Search for the cell housing the specified text and yield its (x, y) center coordinate. 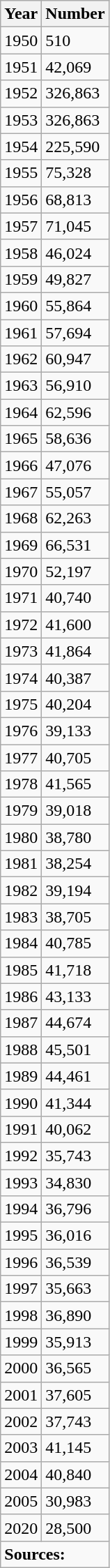
1992 (21, 1156)
2002 (21, 1421)
39,018 (75, 811)
62,263 (75, 518)
40,840 (75, 1474)
1950 (21, 40)
56,910 (75, 386)
58,636 (75, 439)
40,204 (75, 704)
57,694 (75, 333)
1985 (21, 970)
2003 (21, 1448)
1966 (21, 465)
71,045 (75, 226)
55,057 (75, 492)
36,890 (75, 1315)
46,024 (75, 253)
1973 (21, 651)
1960 (21, 306)
39,194 (75, 890)
1987 (21, 1023)
1993 (21, 1183)
1998 (21, 1315)
1968 (21, 518)
1982 (21, 890)
39,133 (75, 731)
Sources: (54, 1554)
1996 (21, 1262)
1969 (21, 545)
41,145 (75, 1448)
30,983 (75, 1501)
35,743 (75, 1156)
2005 (21, 1501)
1953 (21, 120)
1988 (21, 1050)
55,864 (75, 306)
1971 (21, 598)
1978 (21, 784)
225,590 (75, 147)
60,947 (75, 359)
36,539 (75, 1262)
40,785 (75, 943)
510 (75, 40)
36,565 (75, 1368)
62,596 (75, 412)
35,913 (75, 1342)
1994 (21, 1209)
38,705 (75, 917)
34,830 (75, 1183)
68,813 (75, 200)
40,062 (75, 1129)
2004 (21, 1474)
1984 (21, 943)
36,016 (75, 1236)
41,565 (75, 784)
1964 (21, 412)
1979 (21, 811)
1999 (21, 1342)
1981 (21, 864)
42,069 (75, 67)
1990 (21, 1103)
37,743 (75, 1421)
75,328 (75, 173)
1956 (21, 200)
1957 (21, 226)
41,718 (75, 970)
38,254 (75, 864)
1965 (21, 439)
1986 (21, 996)
38,780 (75, 837)
Number (75, 14)
1959 (21, 279)
43,133 (75, 996)
1972 (21, 625)
1954 (21, 147)
1958 (21, 253)
1997 (21, 1289)
1995 (21, 1236)
35,663 (75, 1289)
41,864 (75, 651)
1980 (21, 837)
1961 (21, 333)
2001 (21, 1395)
1951 (21, 67)
1975 (21, 704)
44,674 (75, 1023)
1963 (21, 386)
28,500 (75, 1528)
52,197 (75, 572)
49,827 (75, 279)
1977 (21, 757)
45,501 (75, 1050)
41,600 (75, 625)
1970 (21, 572)
1991 (21, 1129)
66,531 (75, 545)
36,796 (75, 1209)
1989 (21, 1076)
Year (21, 14)
40,705 (75, 757)
47,076 (75, 465)
41,344 (75, 1103)
40,387 (75, 678)
1952 (21, 94)
2000 (21, 1368)
1983 (21, 917)
1962 (21, 359)
37,605 (75, 1395)
1974 (21, 678)
1976 (21, 731)
44,461 (75, 1076)
40,740 (75, 598)
1955 (21, 173)
2020 (21, 1528)
1967 (21, 492)
